Locate the cell with the specified text and output its (x, y) center coordinate. 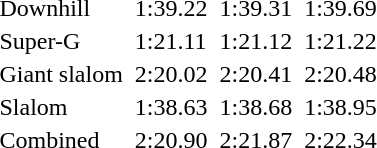
1:38.68 (256, 107)
1:21.11 (171, 41)
2:20.02 (171, 74)
1:21.12 (256, 41)
2:20.41 (256, 74)
1:38.63 (171, 107)
